Provide the [x, y] coordinate of the cell's center where the given text is located.  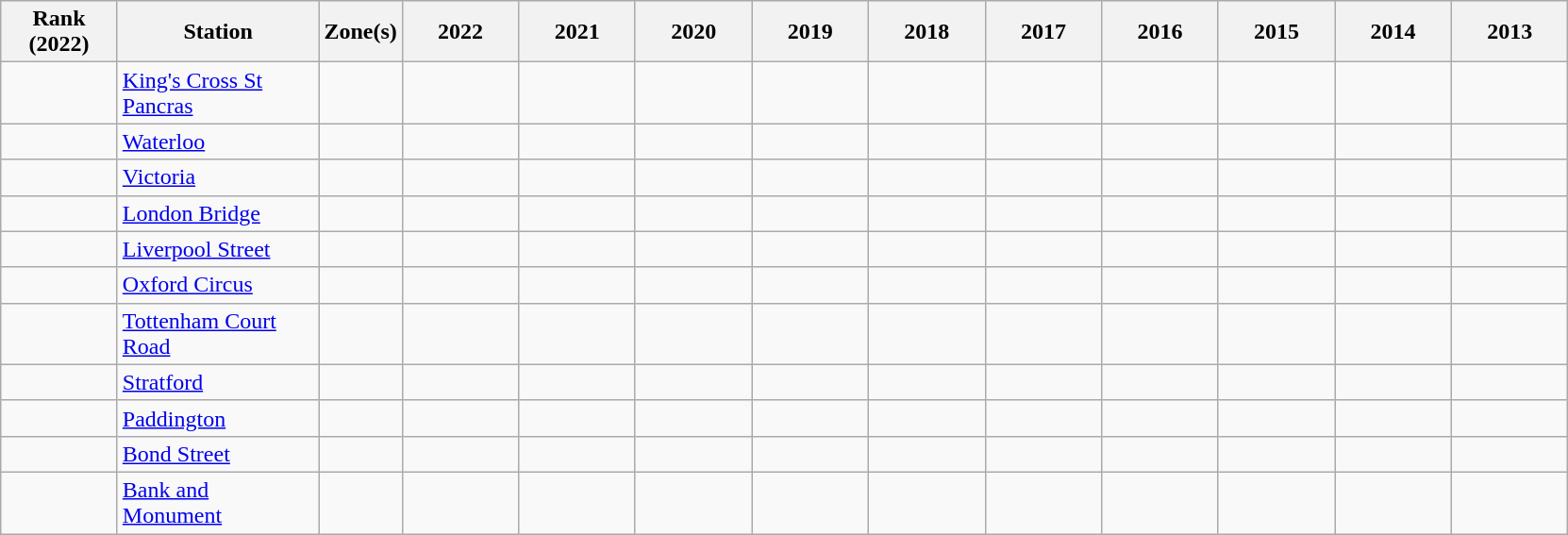
2013 [1510, 32]
Station [218, 32]
2017 [1043, 32]
London Bridge [218, 213]
Paddington [218, 418]
2016 [1160, 32]
Waterloo [218, 142]
2014 [1393, 32]
2021 [577, 32]
2015 [1276, 32]
Tottenham Court Road [218, 334]
Stratford [218, 382]
2018 [927, 32]
Rank (2022) [59, 32]
Zone(s) [360, 32]
Bond Street [218, 454]
Liverpool Street [218, 249]
2019 [810, 32]
2020 [693, 32]
Victoria [218, 177]
2022 [460, 32]
King's Cross St Pancras [218, 92]
Oxford Circus [218, 285]
Bank and Monument [218, 502]
